Output the [x, y] coordinate of the center of the cell containing the given text.  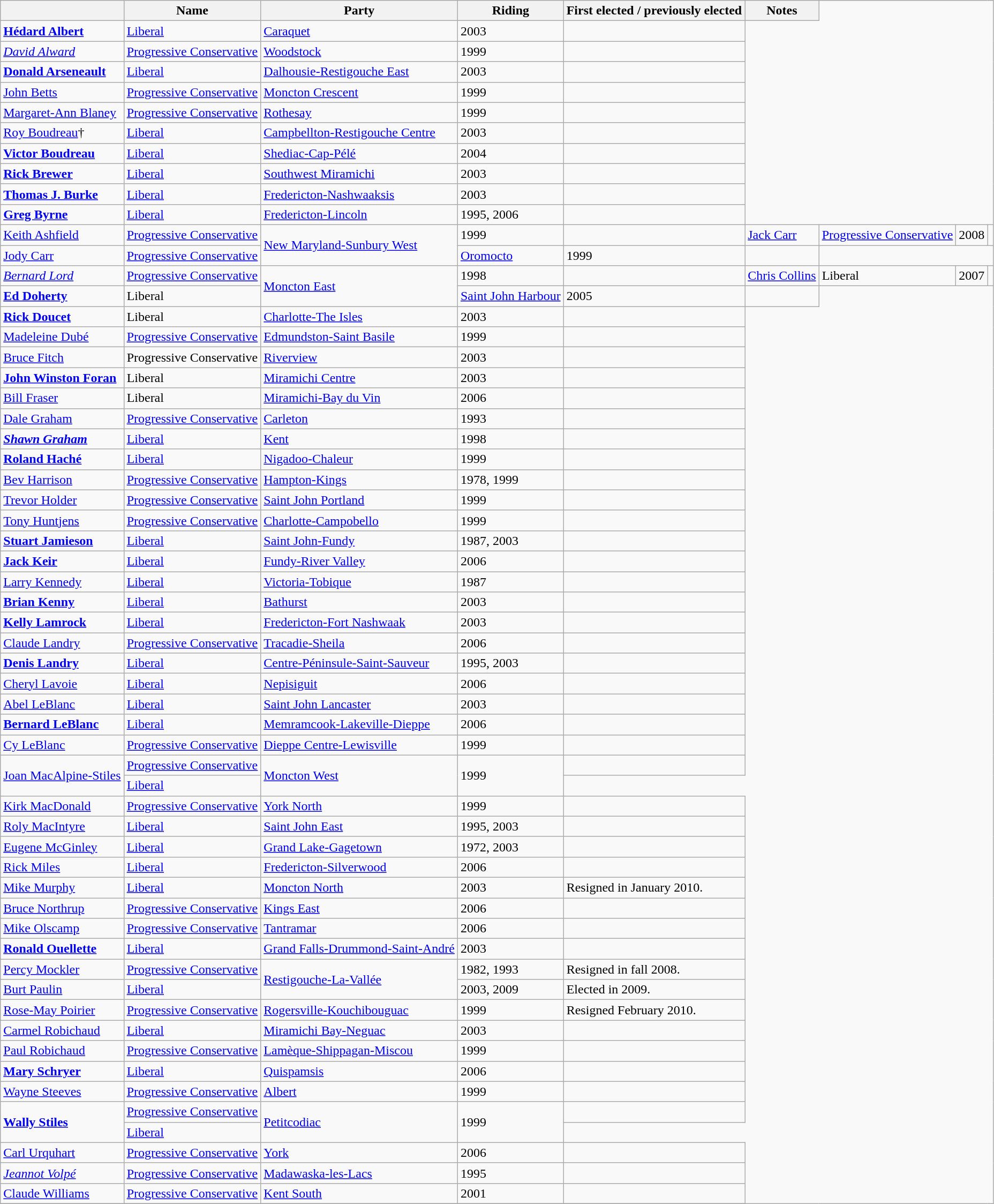
1972, 2003 [510, 847]
Cheryl Lavoie [62, 684]
Mary Schryer [62, 1071]
Resigned in fall 2008. [654, 969]
Campbellton-Restigouche Centre [359, 133]
Party [359, 11]
Wayne Steeves [62, 1091]
York [359, 1153]
Mike Olscamp [62, 929]
Shawn Graham [62, 439]
Kent [359, 439]
Burt Paulin [62, 990]
Charlotte-The Isles [359, 317]
Keith Ashfield [62, 235]
Caraquet [359, 31]
Tony Huntjens [62, 520]
Miramichi Centre [359, 378]
Carleton [359, 418]
1987, 2003 [510, 541]
1995, 2006 [510, 214]
Fredericton-Nashwaaksis [359, 194]
Chris Collins [782, 276]
Claude Williams [62, 1193]
Fredericton-Lincoln [359, 214]
Notes [782, 11]
Bernard Lord [62, 276]
Jeannot Volpé [62, 1173]
Nigadoo-Chaleur [359, 459]
1993 [510, 418]
Southwest Miramichi [359, 174]
Bruce Fitch [62, 357]
Ed Doherty [62, 296]
Lamèque-Shippagan-Miscou [359, 1051]
Rick Brewer [62, 174]
Rick Miles [62, 867]
Bruce Northrup [62, 908]
2008 [972, 235]
Resigned in January 2010. [654, 887]
Dalhousie-Restigouche East [359, 72]
Saint John Lancaster [359, 704]
Oromocto [510, 256]
Nepisiguit [359, 684]
1987 [510, 581]
Thomas J. Burke [62, 194]
Jody Carr [62, 256]
Bill Fraser [62, 398]
Percy Mockler [62, 969]
Carl Urquhart [62, 1153]
Ronald Ouellette [62, 949]
Hédard Albert [62, 31]
Petitcodiac [359, 1122]
Tracadie-Sheila [359, 643]
Name [192, 11]
Mike Murphy [62, 887]
Fredericton-Silverwood [359, 867]
Carmel Robichaud [62, 1030]
Rothesay [359, 113]
Moncton West [359, 775]
Kent South [359, 1193]
Bernard LeBlanc [62, 724]
2001 [510, 1193]
Fredericton-Fort Nashwaak [359, 623]
Paul Robichaud [62, 1051]
2007 [972, 276]
Kirk MacDonald [62, 806]
2003, 2009 [510, 990]
Bev Harrison [62, 480]
Memramcook-Lakeville-Dieppe [359, 724]
Joan MacAlpine-Stiles [62, 775]
Hampton-Kings [359, 480]
Charlotte-Campobello [359, 520]
Grand Lake-Gagetown [359, 847]
Riverview [359, 357]
Moncton North [359, 887]
Rick Doucet [62, 317]
Riding [510, 11]
Elected in 2009. [654, 990]
Larry Kennedy [62, 581]
Moncton East [359, 286]
Victoria-Tobique [359, 581]
1995 [510, 1173]
Donald Arseneault [62, 72]
Centre-Péninsule-Saint-Sauveur [359, 663]
New Maryland-Sunbury West [359, 245]
David Alward [62, 51]
Fundy-River Valley [359, 561]
Bathurst [359, 602]
2005 [654, 296]
Denis Landry [62, 663]
Roly MacIntyre [62, 826]
Albert [359, 1091]
Miramichi Bay-Neguac [359, 1030]
Margaret-Ann Blaney [62, 113]
Abel LeBlanc [62, 704]
First elected / previously elected [654, 11]
Dieppe Centre-Lewisville [359, 745]
Eugene McGinley [62, 847]
1982, 1993 [510, 969]
Rose-May Poirier [62, 1010]
Shediac-Cap-Pélé [359, 153]
Madawaska-les-Lacs [359, 1173]
Grand Falls-Drummond-Saint-André [359, 949]
Saint John Portland [359, 500]
Woodstock [359, 51]
Trevor Holder [62, 500]
York North [359, 806]
Edmundston-Saint Basile [359, 337]
Claude Landry [62, 643]
Rogersville-Kouchibouguac [359, 1010]
Restigouche-La-Vallée [359, 979]
Roland Haché [62, 459]
Saint John East [359, 826]
Stuart Jamieson [62, 541]
John Winston Foran [62, 378]
Quispamsis [359, 1071]
Jack Carr [782, 235]
Madeleine Dubé [62, 337]
2004 [510, 153]
Resigned February 2010. [654, 1010]
Saint John Harbour [510, 296]
Victor Boudreau [62, 153]
John Betts [62, 92]
Kelly Lamrock [62, 623]
Wally Stiles [62, 1122]
Dale Graham [62, 418]
Brian Kenny [62, 602]
Jack Keir [62, 561]
Saint John-Fundy [359, 541]
1978, 1999 [510, 480]
Tantramar [359, 929]
Moncton Crescent [359, 92]
Miramichi-Bay du Vin [359, 398]
Cy LeBlanc [62, 745]
Greg Byrne [62, 214]
Kings East [359, 908]
Roy Boudreau† [62, 133]
